Detect which cell encompasses the target text, then output its (X, Y) center coordinate. 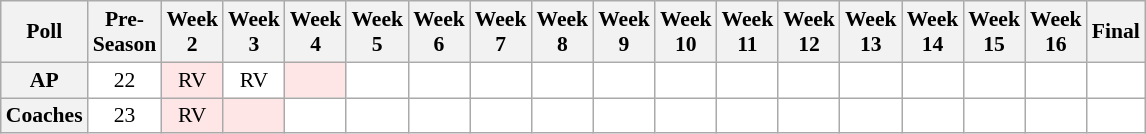
23 (125, 116)
Final (1116, 32)
Week8 (562, 32)
Week16 (1056, 32)
Week3 (254, 32)
Poll (44, 32)
Week4 (316, 32)
Week13 (871, 32)
Week14 (933, 32)
Week7 (501, 32)
Week12 (809, 32)
Week11 (748, 32)
22 (125, 80)
Week10 (686, 32)
Coaches (44, 116)
Pre-Season (125, 32)
Week5 (377, 32)
Week15 (994, 32)
Week2 (192, 32)
Week9 (624, 32)
AP (44, 80)
Week6 (439, 32)
